Return the [X, Y] coordinate for the center point of the cell that contains the specified text.  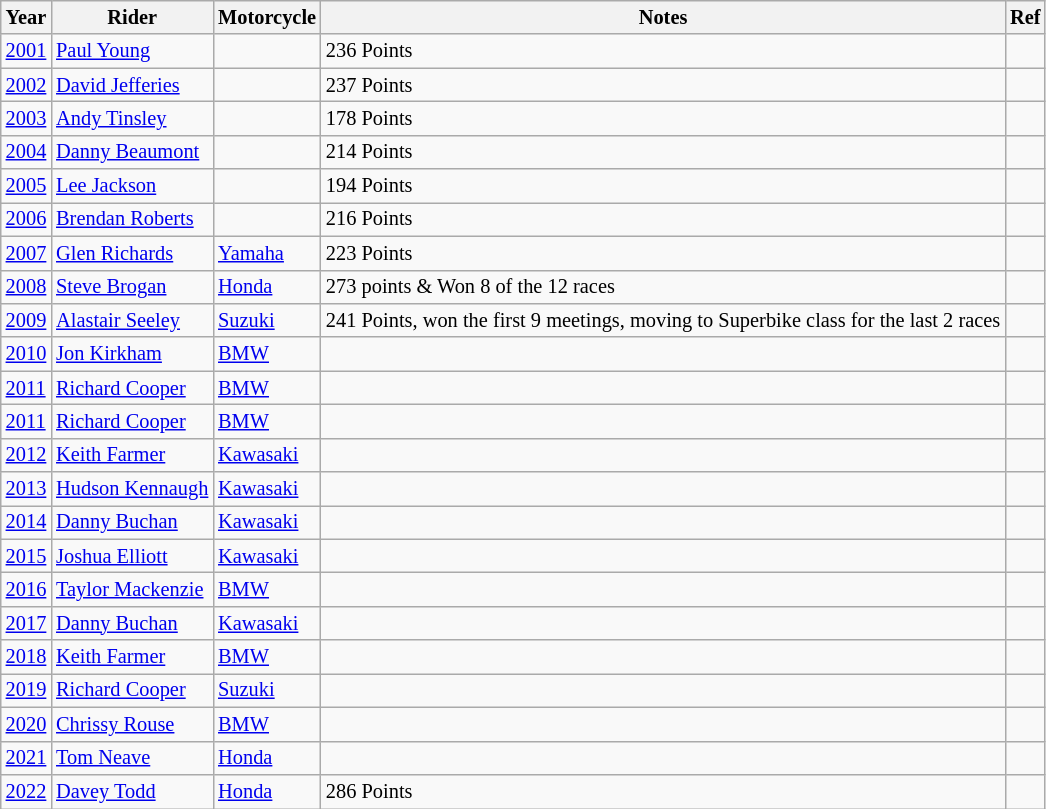
David Jefferies [132, 85]
2007 [26, 253]
2012 [26, 455]
216 Points [663, 219]
2013 [26, 489]
194 Points [663, 186]
214 Points [663, 152]
Chrissy Rouse [132, 724]
2003 [26, 118]
2018 [26, 657]
Danny Beaumont [132, 152]
Steve Brogan [132, 287]
2017 [26, 623]
Lee Jackson [132, 186]
Notes [663, 17]
2015 [26, 556]
2019 [26, 690]
286 Points [663, 791]
Motorcycle [267, 17]
Alastair Seeley [132, 320]
2006 [26, 219]
2002 [26, 85]
2020 [26, 724]
2022 [26, 791]
2001 [26, 51]
2010 [26, 354]
Glen Richards [132, 253]
Brendan Roberts [132, 219]
Yamaha [267, 253]
178 Points [663, 118]
2005 [26, 186]
2008 [26, 287]
Hudson Kennaugh [132, 489]
Joshua Elliott [132, 556]
Taylor Mackenzie [132, 589]
2009 [26, 320]
2016 [26, 589]
Rider [132, 17]
Andy Tinsley [132, 118]
Tom Neave [132, 758]
237 Points [663, 85]
Paul Young [132, 51]
Jon Kirkham [132, 354]
2004 [26, 152]
Ref [1025, 17]
236 Points [663, 51]
Year [26, 17]
241 Points, won the first 9 meetings, moving to Superbike class for the last 2 races [663, 320]
223 Points [663, 253]
273 points & Won 8 of the 12 races [663, 287]
2021 [26, 758]
2014 [26, 522]
Davey Todd [132, 791]
